Extract the (x, y) coordinate from the center of the cell holding the provided text.  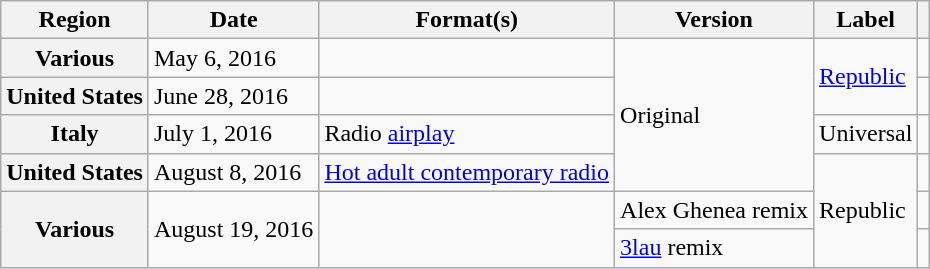
Original (714, 115)
August 8, 2016 (233, 172)
Radio airplay (467, 134)
Date (233, 20)
Italy (75, 134)
August 19, 2016 (233, 229)
July 1, 2016 (233, 134)
Version (714, 20)
Alex Ghenea remix (714, 210)
Format(s) (467, 20)
3lau remix (714, 248)
Label (866, 20)
Hot adult contemporary radio (467, 172)
June 28, 2016 (233, 96)
Universal (866, 134)
Region (75, 20)
May 6, 2016 (233, 58)
